Return (X, Y) of the center of cell containing provided text 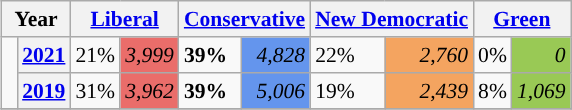
31% (95, 91)
19% (348, 91)
0 (542, 55)
8% (492, 91)
3,962 (150, 91)
New Democratic (392, 19)
21% (95, 55)
0% (492, 55)
2,760 (429, 55)
5,006 (276, 91)
Green (522, 19)
Conservative (244, 19)
2019 (44, 91)
4,828 (276, 55)
3,999 (150, 55)
Liberal (124, 19)
22% (348, 55)
1,069 (542, 91)
Year (36, 19)
2,439 (429, 91)
2021 (44, 55)
